Output the (X, Y) coordinate of the center of the cell containing the given text.  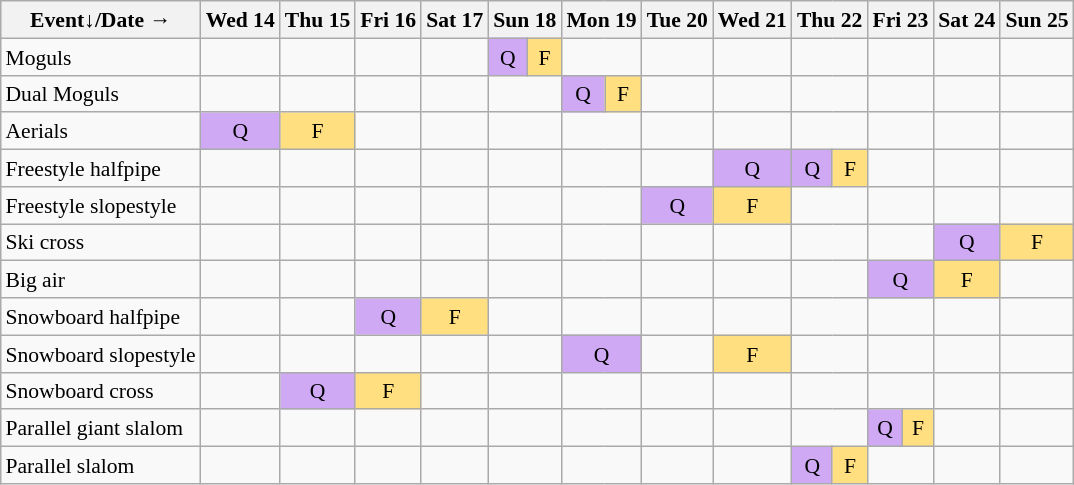
Parallel slalom (100, 464)
Fri 16 (388, 20)
Sat 17 (454, 20)
Sun 18 (524, 20)
Mon 19 (601, 20)
Sat 24 (966, 20)
Dual Moguls (100, 94)
Parallel giant slalom (100, 428)
Aerials (100, 130)
Sun 25 (1036, 20)
Freestyle slopestyle (100, 204)
Freestyle halfpipe (100, 168)
Snowboard slopestyle (100, 354)
Wed 14 (240, 20)
Big air (100, 280)
Snowboard halfpipe (100, 316)
Wed 21 (752, 20)
Fri 23 (900, 20)
Event↓/Date → (100, 20)
Tue 20 (678, 20)
Thu 15 (318, 20)
Snowboard cross (100, 390)
Ski cross (100, 242)
Thu 22 (830, 20)
Moguls (100, 56)
